Capture the cell that displays the provided text and extract its [x, y] central coordinate. 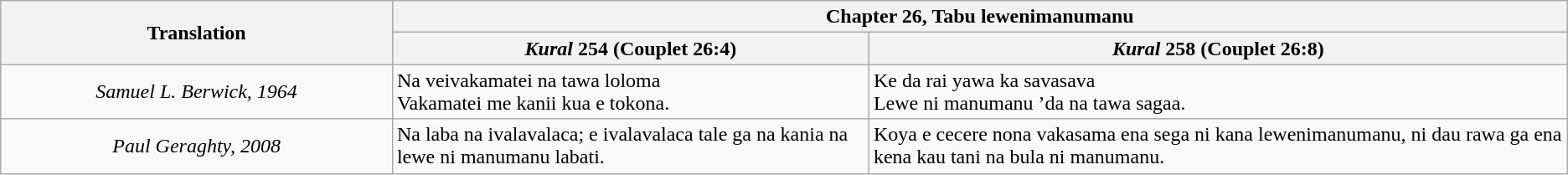
Translation [197, 33]
Samuel L. Berwick, 1964 [197, 92]
Koya e cecere nona vakasama ena sega ni kana lewenimanumanu, ni dau rawa ga ena kena kau tani na bula ni manumanu. [1218, 146]
Kural 258 (Couplet 26:8) [1218, 49]
Na veivakamatei na tawa lolomaVakamatei me kanii kua e tokona. [630, 92]
Kural 254 (Couplet 26:4) [630, 49]
Chapter 26, Tabu lewenimanumanu [980, 17]
Ke da rai yawa ka savasavaLewe ni manumanu ’da na tawa sagaa. [1218, 92]
Na laba na ivalavalaca; e ivalavalaca tale ga na kania na lewe ni manumanu labati. [630, 146]
Paul Geraghty, 2008 [197, 146]
